From the cell containing the given text, extract its center point as (X, Y) coordinate. 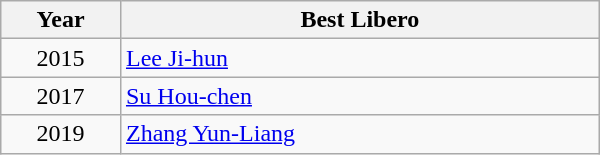
2019 (61, 134)
2015 (61, 58)
2017 (61, 96)
Year (61, 20)
Best Libero (360, 20)
Su Hou-chen (360, 96)
Zhang Yun-Liang (360, 134)
Lee Ji-hun (360, 58)
